Detect which cell encompasses the target text, then output its (x, y) center coordinate. 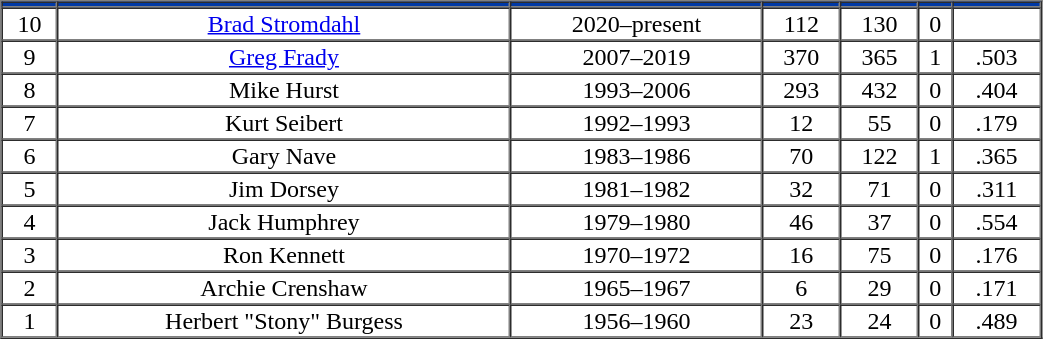
2 (30, 288)
1983–1986 (637, 156)
9 (30, 56)
55 (879, 122)
2020–present (637, 24)
1981–1982 (637, 188)
.171 (996, 288)
Jack Humphrey (284, 222)
37 (879, 222)
2007–2019 (637, 56)
112 (801, 24)
.503 (996, 56)
1992–1993 (637, 122)
.311 (996, 188)
Gary Nave (284, 156)
1993–2006 (637, 90)
46 (801, 222)
1970–1972 (637, 254)
71 (879, 188)
Kurt Seibert (284, 122)
23 (801, 320)
1965–1967 (637, 288)
32 (801, 188)
130 (879, 24)
16 (801, 254)
.179 (996, 122)
3 (30, 254)
.404 (996, 90)
7 (30, 122)
10 (30, 24)
432 (879, 90)
Greg Frady (284, 56)
29 (879, 288)
.365 (996, 156)
1956–1960 (637, 320)
12 (801, 122)
Herbert "Stony" Burgess (284, 320)
Mike Hurst (284, 90)
Jim Dorsey (284, 188)
293 (801, 90)
.554 (996, 222)
5 (30, 188)
8 (30, 90)
75 (879, 254)
365 (879, 56)
.489 (996, 320)
Ron Kennett (284, 254)
370 (801, 56)
Archie Crenshaw (284, 288)
24 (879, 320)
4 (30, 222)
Brad Stromdahl (284, 24)
70 (801, 156)
.176 (996, 254)
122 (879, 156)
1979–1980 (637, 222)
